Determine the [x, y] coordinate at the center of the cell enclosing the given text.  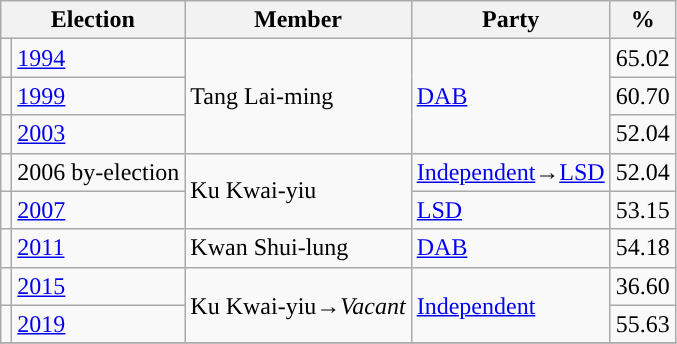
% [642, 20]
2007 [98, 210]
2011 [98, 248]
Independent→LSD [510, 172]
60.70 [642, 96]
54.18 [642, 248]
Ku Kwai-yiu→Vacant [298, 305]
Member [298, 20]
Tang Lai-ming [298, 96]
Ku Kwai-yiu [298, 191]
Party [510, 20]
Independent [510, 305]
55.63 [642, 324]
65.02 [642, 58]
2019 [98, 324]
2006 by-election [98, 172]
53.15 [642, 210]
36.60 [642, 286]
2003 [98, 134]
Election [93, 20]
LSD [510, 210]
1999 [98, 96]
Kwan Shui-lung [298, 248]
1994 [98, 58]
2015 [98, 286]
